Output the (x, y) coordinate of the center of the cell containing the given text.  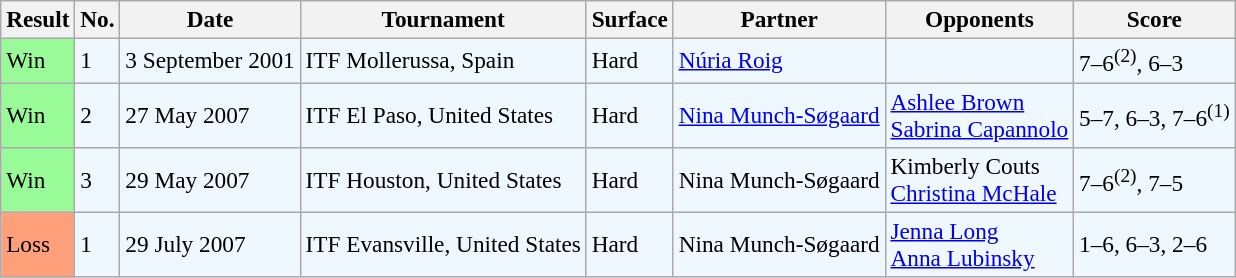
Kimberly Couts Christina McHale (980, 180)
Result (38, 19)
2 (98, 114)
No. (98, 19)
7–6(2), 7–5 (1154, 180)
Opponents (980, 19)
ITF El Paso, United States (443, 114)
Ashlee Brown Sabrina Capannolo (980, 114)
Partner (779, 19)
Loss (38, 244)
Núria Roig (779, 60)
Date (210, 19)
Score (1154, 19)
27 May 2007 (210, 114)
ITF Houston, United States (443, 180)
Jenna Long Anna Lubinsky (980, 244)
29 July 2007 (210, 244)
5–7, 6–3, 7–6(1) (1154, 114)
Surface (630, 19)
1–6, 6–3, 2–6 (1154, 244)
29 May 2007 (210, 180)
ITF Mollerussa, Spain (443, 60)
7–6(2), 6–3 (1154, 60)
ITF Evansville, United States (443, 244)
3 (98, 180)
Tournament (443, 19)
3 September 2001 (210, 60)
